Return the [x, y] coordinate for the center point of the cell that contains the specified text.  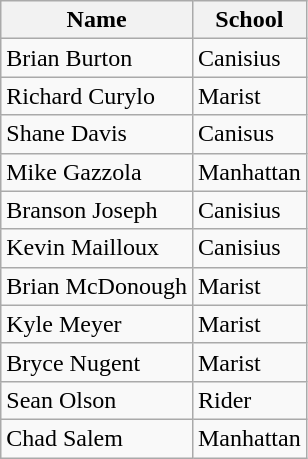
Richard Curylo [97, 96]
Rider [249, 400]
Kevin Mailloux [97, 248]
Kyle Meyer [97, 324]
Mike Gazzola [97, 172]
Name [97, 20]
Bryce Nugent [97, 362]
Brian McDonough [97, 286]
Sean Olson [97, 400]
School [249, 20]
Shane Davis [97, 134]
Chad Salem [97, 438]
Brian Burton [97, 58]
Branson Joseph [97, 210]
Canisus [249, 134]
